Provide the [X, Y] coordinate of the cell's center where the given text is located.  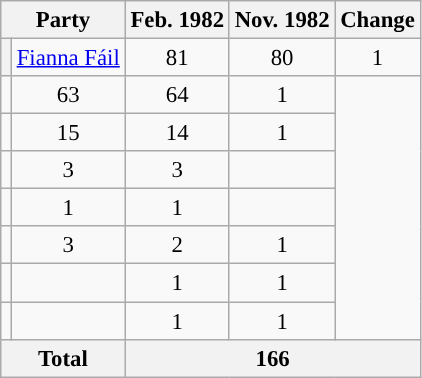
Nov. 1982 [282, 20]
Change [378, 20]
64 [177, 95]
Fianna Fáil [68, 58]
80 [282, 58]
2 [177, 245]
81 [177, 58]
63 [68, 95]
Total [63, 358]
14 [177, 133]
Party [63, 20]
Feb. 1982 [177, 20]
166 [272, 358]
15 [68, 133]
